Detect which cell encompasses the target text, then output its (x, y) center coordinate. 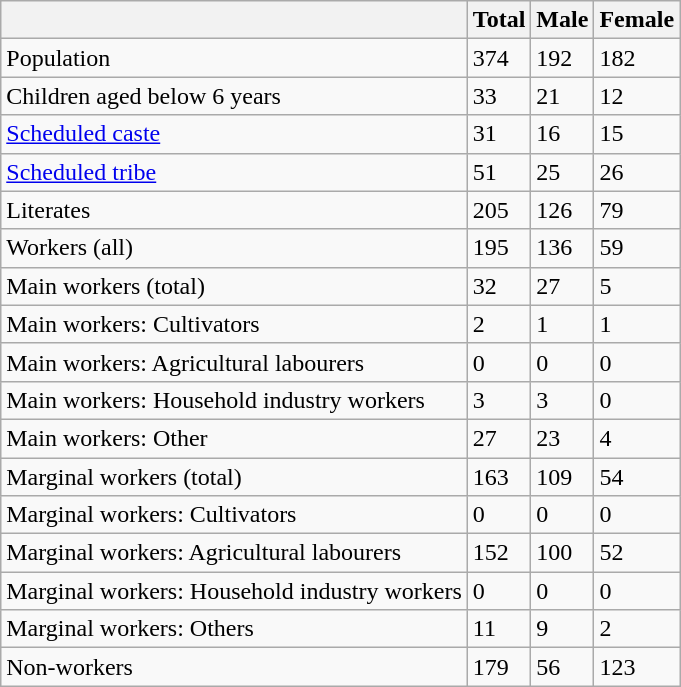
Marginal workers: Household industry workers (234, 591)
54 (637, 477)
Non-workers (234, 667)
11 (499, 629)
23 (562, 438)
52 (637, 553)
123 (637, 667)
79 (637, 210)
56 (562, 667)
59 (637, 248)
Main workers: Agricultural labourers (234, 362)
12 (637, 96)
16 (562, 134)
109 (562, 477)
Marginal workers: Agricultural labourers (234, 553)
Main workers: Cultivators (234, 324)
Children aged below 6 years (234, 96)
Marginal workers: Others (234, 629)
4 (637, 438)
100 (562, 553)
374 (499, 58)
192 (562, 58)
26 (637, 172)
Marginal workers (total) (234, 477)
Workers (all) (234, 248)
Marginal workers: Cultivators (234, 515)
152 (499, 553)
9 (562, 629)
25 (562, 172)
179 (499, 667)
Female (637, 20)
182 (637, 58)
205 (499, 210)
Main workers (total) (234, 286)
21 (562, 96)
163 (499, 477)
15 (637, 134)
Main workers: Other (234, 438)
Scheduled tribe (234, 172)
Main workers: Household industry workers (234, 400)
Total (499, 20)
31 (499, 134)
32 (499, 286)
Population (234, 58)
51 (499, 172)
Scheduled caste (234, 134)
136 (562, 248)
126 (562, 210)
5 (637, 286)
Literates (234, 210)
33 (499, 96)
Male (562, 20)
195 (499, 248)
